Output the [X, Y] coordinate of the center of the cell containing the given text.  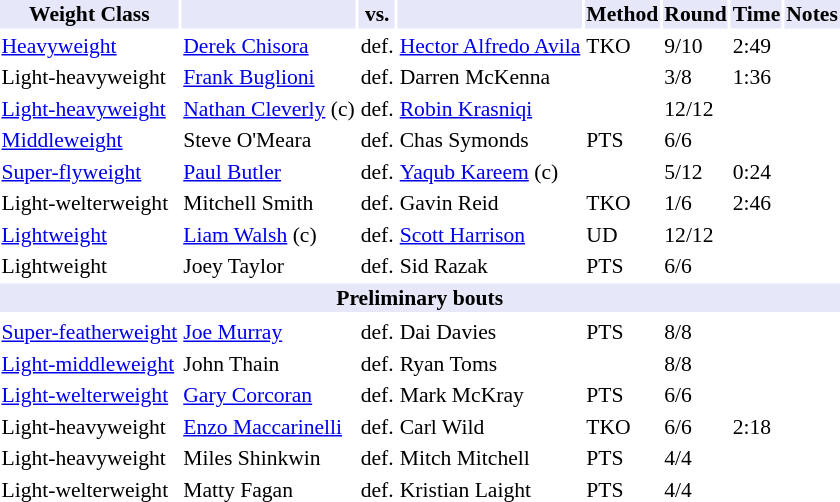
1/6 [696, 203]
Gavin Reid [490, 203]
2:18 [756, 426]
5/12 [696, 172]
Yaqub Kareem (c) [490, 172]
Hector Alfredo Avila [490, 46]
Super-flyweight [90, 172]
Robin Krasniqi [490, 108]
Middleweight [90, 140]
Gary Corcoran [269, 395]
3/8 [696, 77]
Chas Symonds [490, 140]
Darren McKenna [490, 77]
Method [622, 14]
Scott Harrison [490, 234]
1:36 [756, 77]
John Thain [269, 364]
vs. [377, 14]
Derek Chisora [269, 46]
Steve O'Meara [269, 140]
Super-featherweight [90, 332]
Carl Wild [490, 426]
Round [696, 14]
Miles Shinkwin [269, 458]
Joe Murray [269, 332]
Dai Davies [490, 332]
UD [622, 234]
Notes [812, 14]
Preliminary bouts [420, 298]
Paul Butler [269, 172]
Ryan Toms [490, 364]
Sid Razak [490, 266]
Joey Taylor [269, 266]
Frank Buglioni [269, 77]
Heavyweight [90, 46]
Mark McKray [490, 395]
2:46 [756, 203]
4/4 [696, 458]
Weight Class [90, 14]
0:24 [756, 172]
Time [756, 14]
9/10 [696, 46]
Enzo Maccarinelli [269, 426]
2:49 [756, 46]
Light-middleweight [90, 364]
Mitchell Smith [269, 203]
Liam Walsh (c) [269, 234]
Mitch Mitchell [490, 458]
Nathan Cleverly (c) [269, 108]
